Detect which cell encompasses the target text, then output its [x, y] center coordinate. 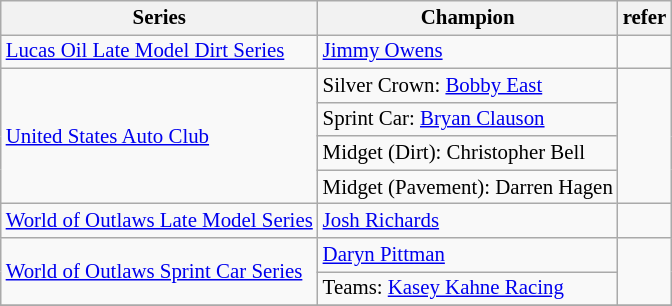
refer [644, 18]
Champion [468, 18]
Jimmy Owens [468, 51]
Midget (Pavement): Darren Hagen [468, 187]
World of Outlaws Sprint Car Series [160, 272]
United States Auto Club [160, 136]
Josh Richards [468, 221]
Series [160, 18]
Lucas Oil Late Model Dirt Series [160, 51]
World of Outlaws Late Model Series [160, 221]
Sprint Car: Bryan Clauson [468, 119]
Daryn Pittman [468, 255]
Teams: Kasey Kahne Racing [468, 288]
Silver Crown: Bobby East [468, 85]
Midget (Dirt): Christopher Bell [468, 153]
